Detect which cell encompasses the target text, then output its (X, Y) center coordinate. 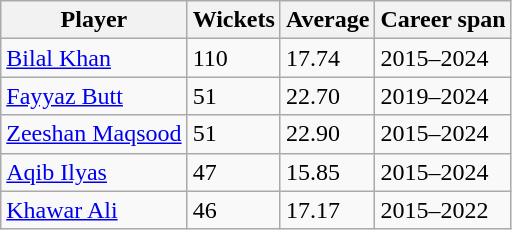
Player (94, 20)
22.90 (328, 134)
17.74 (328, 58)
15.85 (328, 172)
Zeeshan Maqsood (94, 134)
Fayyaz Butt (94, 96)
Khawar Ali (94, 210)
2019–2024 (443, 96)
Wickets (234, 20)
Bilal Khan (94, 58)
Career span (443, 20)
17.17 (328, 210)
110 (234, 58)
2015–2022 (443, 210)
Aqib Ilyas (94, 172)
22.70 (328, 96)
46 (234, 210)
Average (328, 20)
47 (234, 172)
